Identify which cell holds the provided text, then report its (X, Y) central coordinate. 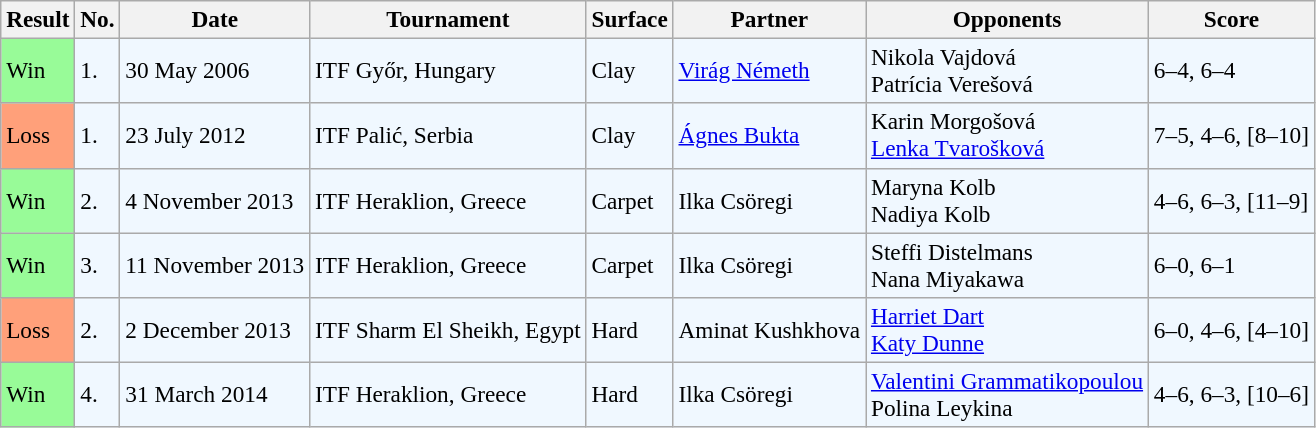
Result (38, 19)
11 November 2013 (215, 264)
Virág Németh (769, 70)
Valentini Grammatikopoulou Polina Leykina (1008, 394)
2 December 2013 (215, 330)
Steffi Distelmans Nana Miyakawa (1008, 264)
Partner (769, 19)
4–6, 6–3, [11–9] (1231, 200)
6–0, 6–1 (1231, 264)
4–6, 6–3, [10–6] (1231, 394)
No. (98, 19)
Score (1231, 19)
4. (98, 394)
4 November 2013 (215, 200)
3. (98, 264)
Nikola Vajdová Patrícia Verešová (1008, 70)
ITF Győr, Hungary (448, 70)
6–0, 4–6, [4–10] (1231, 330)
Surface (630, 19)
Aminat Kushkhova (769, 330)
Tournament (448, 19)
23 July 2012 (215, 136)
Date (215, 19)
ITF Palić, Serbia (448, 136)
7–5, 4–6, [8–10] (1231, 136)
Harriet Dart Katy Dunne (1008, 330)
31 March 2014 (215, 394)
6–4, 6–4 (1231, 70)
Ágnes Bukta (769, 136)
Maryna Kolb Nadiya Kolb (1008, 200)
Opponents (1008, 19)
Karin Morgošová Lenka Tvarošková (1008, 136)
30 May 2006 (215, 70)
ITF Sharm El Sheikh, Egypt (448, 330)
